Locate the cell with the specified text and output its (X, Y) center coordinate. 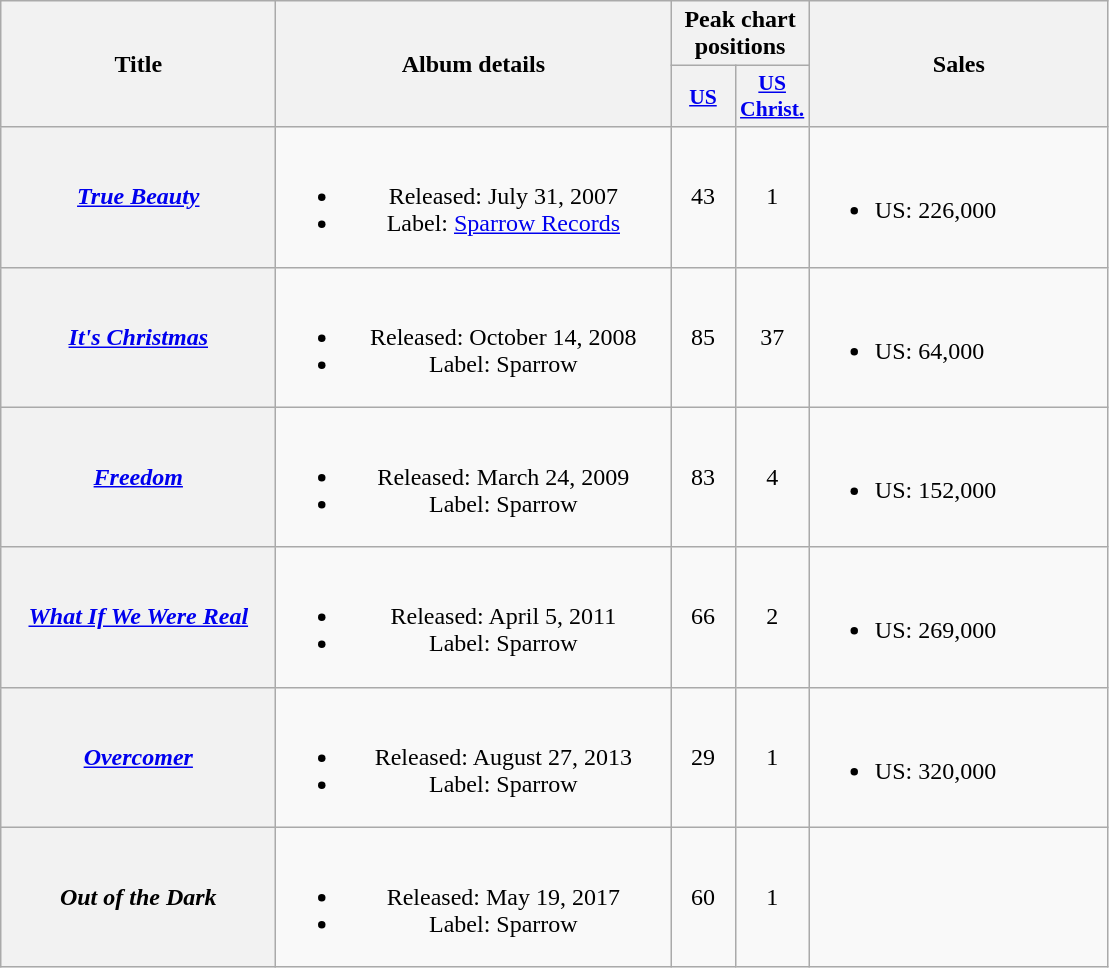
Album details (474, 64)
29 (703, 757)
Released: July 31, 2007Label: Sparrow Records (474, 197)
83 (703, 477)
43 (703, 197)
Released: August 27, 2013Label: Sparrow (474, 757)
Title (138, 64)
US: 152,000 (958, 477)
USChrist. (772, 96)
Sales (958, 64)
Peak chart positions (740, 34)
Released: October 14, 2008Label: Sparrow (474, 337)
4 (772, 477)
US: 64,000 (958, 337)
60 (703, 897)
True Beauty (138, 197)
Released: May 19, 2017Label: Sparrow (474, 897)
2 (772, 617)
37 (772, 337)
US: 226,000 (958, 197)
US (703, 96)
Freedom (138, 477)
Released: March 24, 2009Label: Sparrow (474, 477)
US: 269,000 (958, 617)
Overcomer (138, 757)
US: 320,000 (958, 757)
Released: April 5, 2011Label: Sparrow (474, 617)
What If We Were Real (138, 617)
66 (703, 617)
Out of the Dark (138, 897)
85 (703, 337)
It's Christmas (138, 337)
